Return (x, y) of the center of cell containing provided text 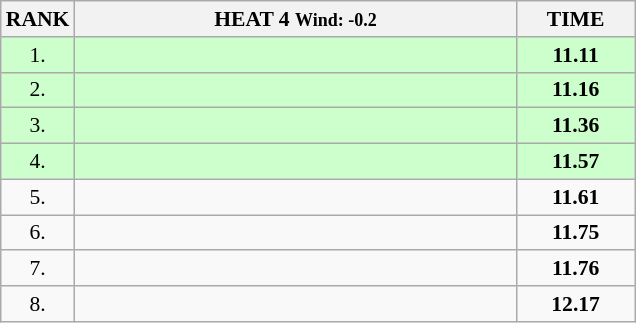
6. (38, 233)
7. (38, 269)
11.36 (576, 126)
5. (38, 197)
11.76 (576, 269)
2. (38, 90)
11.16 (576, 90)
11.75 (576, 233)
RANK (38, 19)
8. (38, 304)
TIME (576, 19)
11.61 (576, 197)
12.17 (576, 304)
11.57 (576, 162)
HEAT 4 Wind: -0.2 (295, 19)
1. (38, 55)
3. (38, 126)
4. (38, 162)
11.11 (576, 55)
